Return the [X, Y] coordinate for the center point of the cell that contains the specified text.  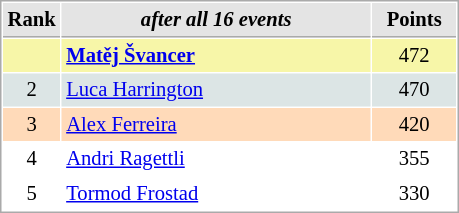
330 [414, 194]
4 [32, 158]
5 [32, 194]
470 [414, 90]
Tormod Frostad [216, 194]
2 [32, 90]
472 [414, 56]
Points [414, 20]
420 [414, 124]
Alex Ferreira [216, 124]
Rank [32, 20]
355 [414, 158]
Andri Ragettli [216, 158]
Matěj Švancer [216, 56]
3 [32, 124]
Luca Harrington [216, 90]
after all 16 events [216, 20]
